Find where the given text appears and provide that cell's center as [X, Y] coordinate. 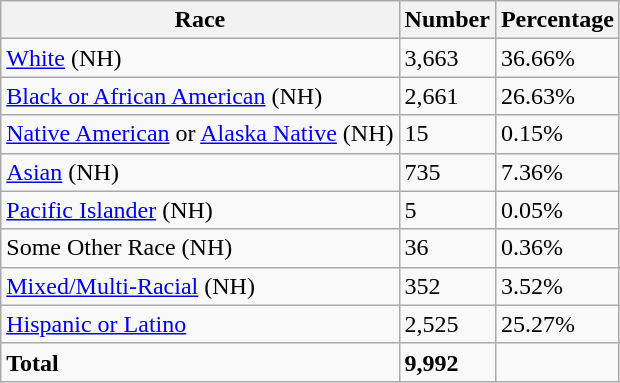
Percentage [557, 20]
0.36% [557, 248]
Some Other Race (NH) [200, 248]
Mixed/Multi-Racial (NH) [200, 286]
Hispanic or Latino [200, 324]
735 [447, 172]
3.52% [557, 286]
2,525 [447, 324]
25.27% [557, 324]
26.63% [557, 96]
5 [447, 210]
9,992 [447, 362]
Asian (NH) [200, 172]
2,661 [447, 96]
0.05% [557, 210]
7.36% [557, 172]
Native American or Alaska Native (NH) [200, 134]
Race [200, 20]
3,663 [447, 58]
Pacific Islander (NH) [200, 210]
36 [447, 248]
Number [447, 20]
15 [447, 134]
Total [200, 362]
352 [447, 286]
Black or African American (NH) [200, 96]
0.15% [557, 134]
White (NH) [200, 58]
36.66% [557, 58]
